Return the [X, Y] coordinate for the center point of the cell that contains the specified text.  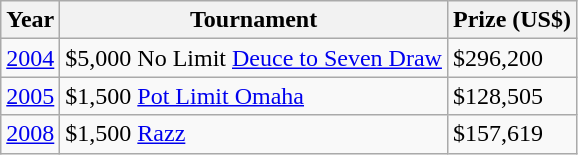
$296,200 [512, 58]
$157,619 [512, 134]
2005 [30, 96]
Year [30, 20]
$1,500 Pot Limit Omaha [254, 96]
2004 [30, 58]
$1,500 Razz [254, 134]
$128,505 [512, 96]
2008 [30, 134]
$5,000 No Limit Deuce to Seven Draw [254, 58]
Prize (US$) [512, 20]
Tournament [254, 20]
